Output the (x, y) coordinate of the center of the cell containing the given text.  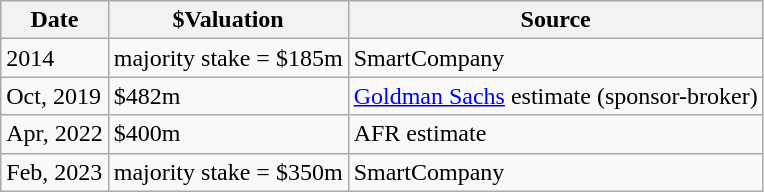
AFR estimate (556, 134)
majority stake = $185m (228, 58)
Feb, 2023 (54, 172)
Apr, 2022 (54, 134)
$Valuation (228, 20)
Oct, 2019 (54, 96)
Source (556, 20)
Goldman Sachs estimate (sponsor-broker) (556, 96)
2014 (54, 58)
$400m (228, 134)
majority stake = $350m (228, 172)
$482m (228, 96)
Date (54, 20)
